Return [X, Y] of the center of cell containing provided text 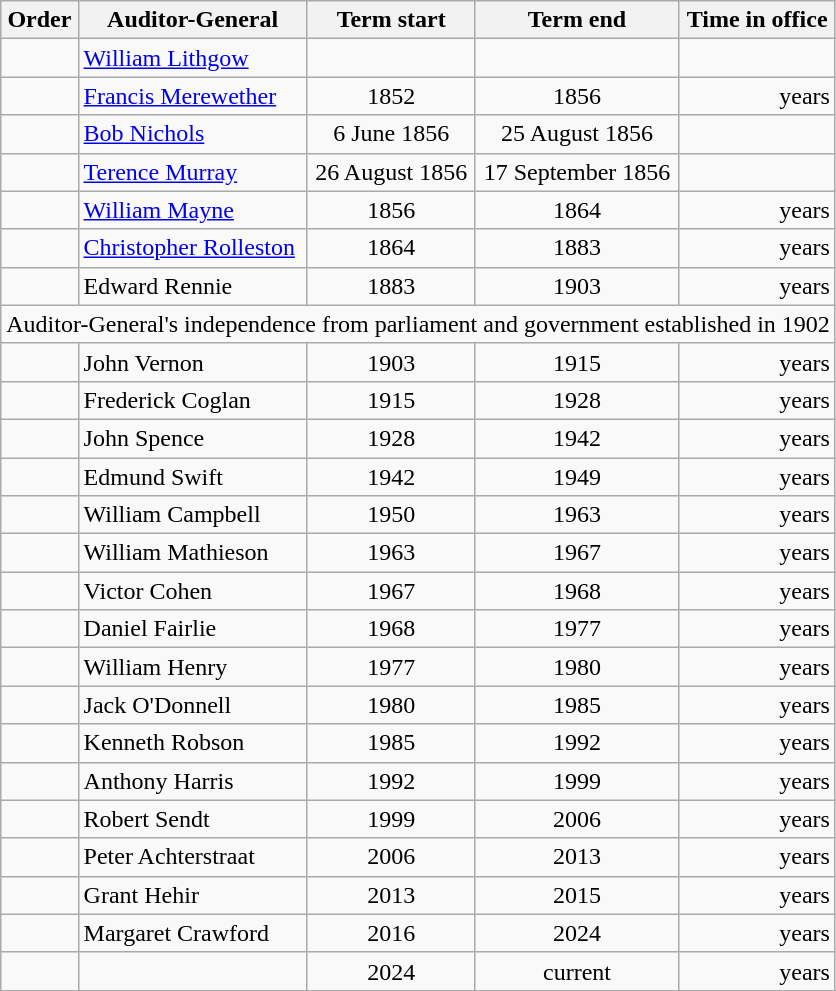
current [577, 971]
Kenneth Robson [192, 743]
2016 [391, 933]
Term end [577, 20]
William Mathieson [192, 553]
Robert Sendt [192, 819]
William Campbell [192, 515]
John Spence [192, 438]
25 August 1856 [577, 134]
Grant Hehir [192, 895]
Bob Nichols [192, 134]
Victor Cohen [192, 591]
Auditor-General's independence from parliament and government established in 1902 [418, 324]
Frederick Coglan [192, 400]
John Vernon [192, 362]
Edward Rennie [192, 286]
Time in office [758, 20]
Order [40, 20]
William Lithgow [192, 58]
Term start [391, 20]
Peter Achterstraat [192, 857]
Christopher Rolleston [192, 248]
Jack O'Donnell [192, 705]
1950 [391, 515]
17 September 1856 [577, 172]
Francis Merewether [192, 96]
Auditor-General [192, 20]
1949 [577, 477]
William Mayne [192, 210]
Edmund Swift [192, 477]
Daniel Fairlie [192, 629]
6 June 1856 [391, 134]
2015 [577, 895]
William Henry [192, 667]
Anthony Harris [192, 781]
Terence Murray [192, 172]
Margaret Crawford [192, 933]
26 August 1856 [391, 172]
1852 [391, 96]
